From the cell containing the given text, extract its center point as [x, y] coordinate. 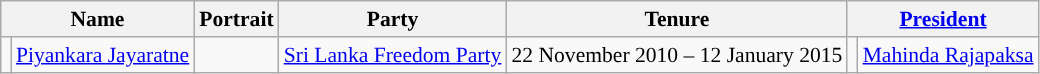
Mahinda Rajapaksa [948, 55]
Party [393, 19]
Sri Lanka Freedom Party [393, 55]
President [942, 19]
Piyankara Jayaratne [102, 55]
Tenure [676, 19]
22 November 2010 – 12 January 2015 [676, 55]
Portrait [236, 19]
Name [98, 19]
